Detect which cell encompasses the target text, then output its [X, Y] center coordinate. 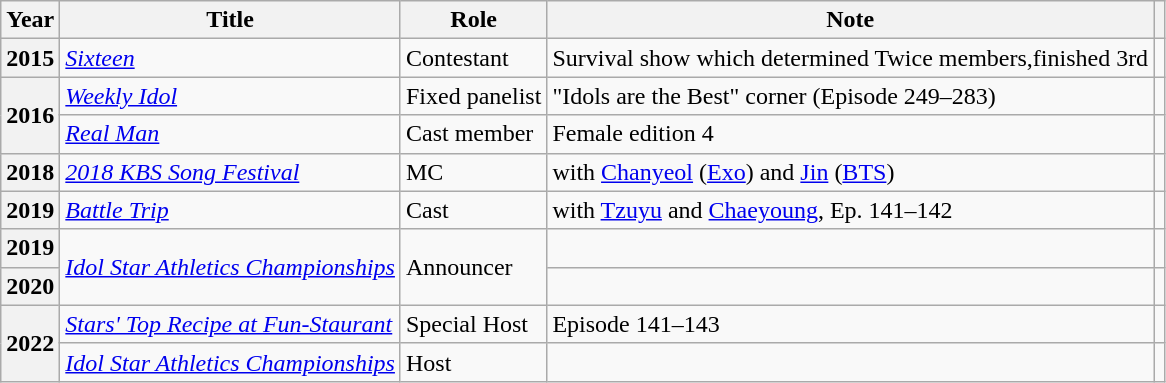
with Tzuyu and Chaeyoung, Ep. 141–142 [850, 210]
Fixed panelist [473, 96]
Cast [473, 210]
Real Man [230, 134]
Role [473, 20]
Contestant [473, 58]
Announcer [473, 267]
Year [30, 20]
Title [230, 20]
2016 [30, 115]
MC [473, 172]
2020 [30, 286]
2022 [30, 343]
2015 [30, 58]
2018 KBS Song Festival [230, 172]
2018 [30, 172]
Weekly Idol [230, 96]
Survival show which determined Twice members,finished 3rd [850, 58]
"Idols are the Best" corner (Episode 249–283) [850, 96]
Episode 141–143 [850, 324]
Battle Trip [230, 210]
Note [850, 20]
Cast member [473, 134]
Stars' Top Recipe at Fun-Staurant [230, 324]
Host [473, 362]
Special Host [473, 324]
Female edition 4 [850, 134]
with Chanyeol (Exo) and Jin (BTS) [850, 172]
Sixteen [230, 58]
